Return the (x, y) coordinate for the center point of the cell that contains the specified text.  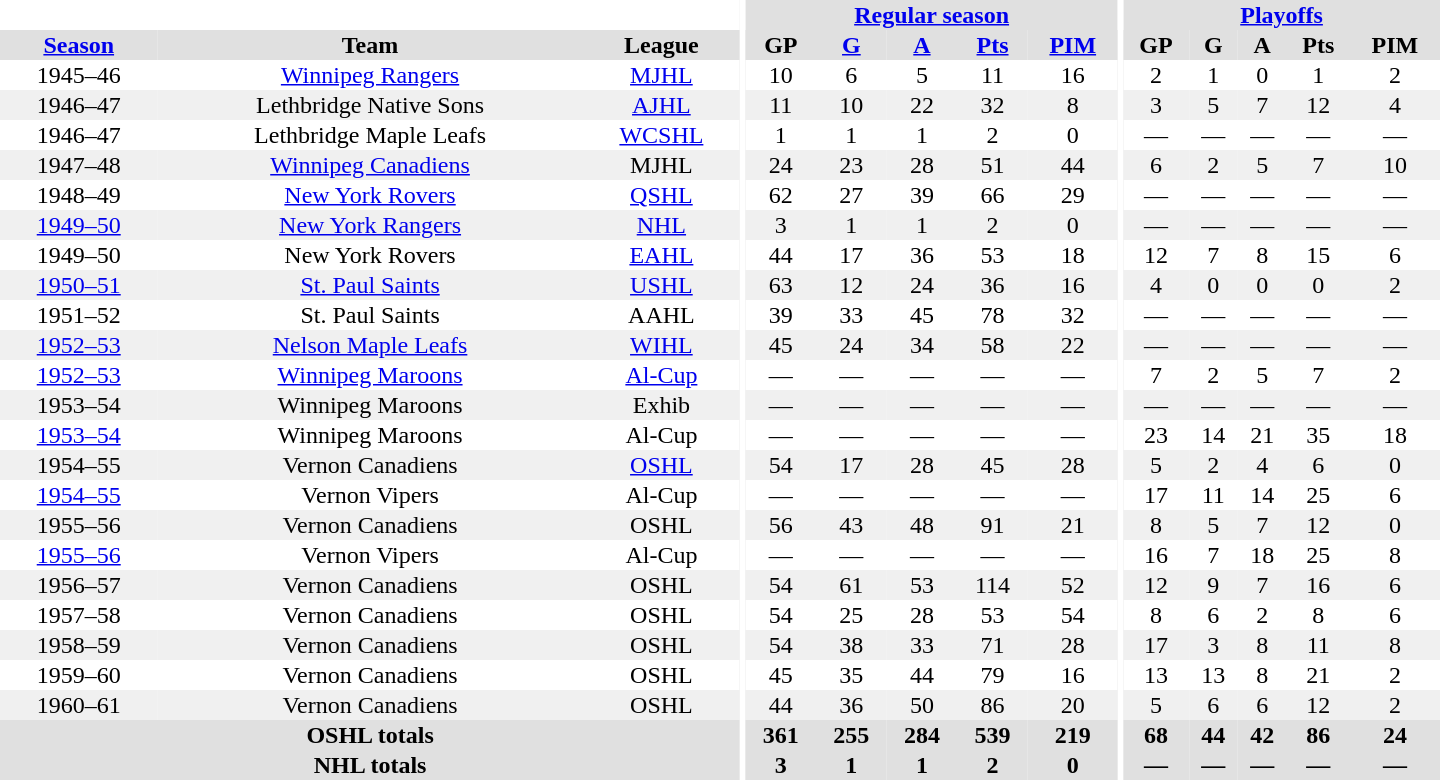
AAHL (662, 315)
1948–49 (78, 195)
43 (852, 525)
50 (922, 705)
Exhib (662, 405)
255 (852, 735)
1947–48 (78, 165)
Team (370, 45)
71 (992, 645)
1957–58 (78, 615)
56 (782, 525)
51 (992, 165)
27 (852, 195)
Season (78, 45)
539 (992, 735)
1956–57 (78, 585)
66 (992, 195)
63 (782, 285)
1945–46 (78, 75)
Winnipeg Rangers (370, 75)
1951–52 (78, 315)
WIHL (662, 345)
91 (992, 525)
61 (852, 585)
29 (1073, 195)
52 (1073, 585)
NHL totals (370, 765)
38 (852, 645)
78 (992, 315)
361 (782, 735)
20 (1073, 705)
Nelson Maple Leafs (370, 345)
1950–51 (78, 285)
EAHL (662, 255)
Playoffs (1282, 15)
Regular season (932, 15)
1958–59 (78, 645)
New York Rangers (370, 225)
48 (922, 525)
114 (992, 585)
QSHL (662, 195)
9 (1214, 585)
15 (1318, 255)
WCSHL (662, 135)
34 (922, 345)
Lethbridge Native Sons (370, 105)
USHL (662, 285)
NHL (662, 225)
68 (1156, 735)
1959–60 (78, 675)
42 (1262, 735)
58 (992, 345)
Winnipeg Canadiens (370, 165)
Lethbridge Maple Leafs (370, 135)
1960–61 (78, 705)
79 (992, 675)
62 (782, 195)
219 (1073, 735)
OSHL totals (370, 735)
League (662, 45)
AJHL (662, 105)
284 (922, 735)
